Extract the [X, Y] coordinate from the center of the cell holding the provided text.  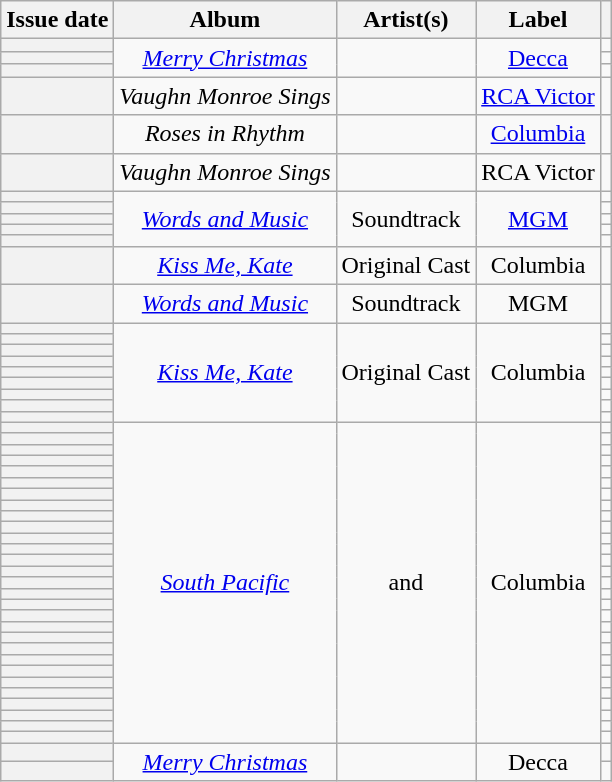
South Pacific [225, 582]
and [406, 582]
Issue date [58, 20]
Roses in Rhythm [225, 134]
Album [225, 20]
Label [538, 20]
Artist(s) [406, 20]
